Scan for the cell matching the given text and deliver its (X, Y) coordinate at center. 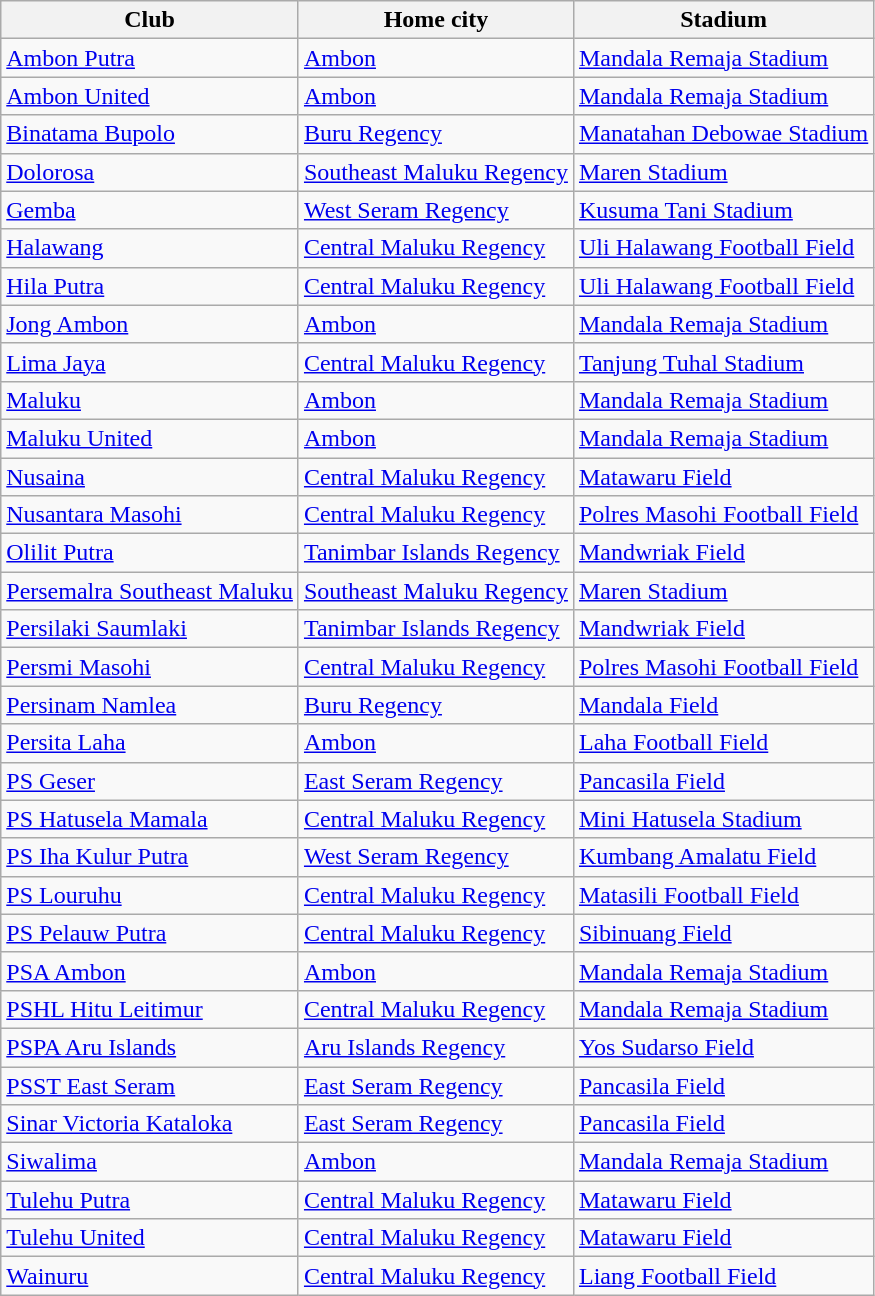
Halawang (150, 248)
PSST East Seram (150, 1085)
Liang Football Field (723, 1276)
Stadium (723, 20)
Dolorosa (150, 172)
Tulehu United (150, 1238)
Mini Hatusela Stadium (723, 819)
Persinam Namlea (150, 705)
Ambon United (150, 96)
Matasili Football Field (723, 895)
Yos Sudarso Field (723, 1047)
Lima Jaya (150, 362)
Aru Islands Regency (436, 1047)
PSHL Hitu Leitimur (150, 1009)
Olilit Putra (150, 553)
Home city (436, 20)
Siwalima (150, 1162)
Ambon Putra (150, 58)
Sibinuang Field (723, 933)
Persilaki Saumlaki (150, 629)
Gemba (150, 210)
Persemalra Southeast Maluku (150, 591)
Sinar Victoria Kataloka (150, 1124)
PSA Ambon (150, 971)
Binatama Bupolo (150, 134)
PS Hatusela Mamala (150, 819)
Laha Football Field (723, 743)
Jong Ambon (150, 324)
Club (150, 20)
Manatahan Debowae Stadium (723, 134)
Wainuru (150, 1276)
Kusuma Tani Stadium (723, 210)
Kumbang Amalatu Field (723, 857)
Persita Laha (150, 743)
Mandala Field (723, 705)
Persmi Masohi (150, 667)
PS Iha Kulur Putra (150, 857)
PS Louruhu (150, 895)
Nusantara Masohi (150, 515)
PSPA Aru Islands (150, 1047)
Tanjung Tuhal Stadium (723, 362)
Tulehu Putra (150, 1200)
Hila Putra (150, 286)
PS Geser (150, 781)
PS Pelauw Putra (150, 933)
Maluku United (150, 438)
Nusaina (150, 477)
Maluku (150, 400)
